Provide the [x, y] coordinate of the cell's center where the given text is located.  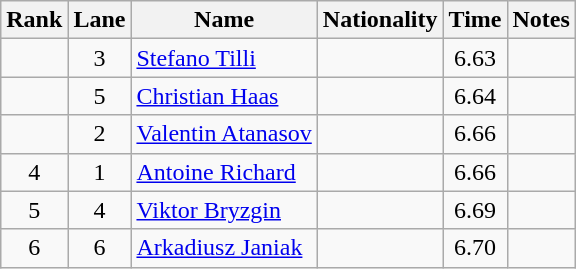
Rank [34, 20]
1 [100, 172]
Arkadiusz Janiak [224, 248]
Time [475, 20]
Antoine Richard [224, 172]
6.69 [475, 210]
6.64 [475, 96]
Christian Haas [224, 96]
6.70 [475, 248]
Stefano Tilli [224, 58]
Nationality [380, 20]
Valentin Atanasov [224, 134]
2 [100, 134]
Viktor Bryzgin [224, 210]
Lane [100, 20]
6.63 [475, 58]
Name [224, 20]
3 [100, 58]
Notes [541, 20]
